Return the [x, y] coordinate for the center point of the cell that contains the specified text.  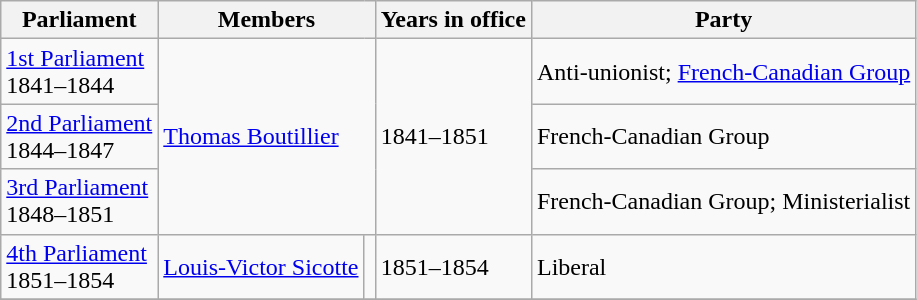
French-Canadian Group; Ministerialist [723, 202]
Party [723, 20]
Parliament [80, 20]
Members [266, 20]
2nd Parliament1844–1847 [80, 136]
4th Parliament1851–1854 [80, 266]
1851–1854 [453, 266]
3rd Parliament1848–1851 [80, 202]
Liberal [723, 266]
1841–1851 [453, 136]
Thomas Boutillier [266, 136]
1st Parliament1841–1844 [80, 72]
Years in office [453, 20]
French-Canadian Group [723, 136]
Louis-Victor Sicotte [261, 266]
Anti-unionist; French-Canadian Group [723, 72]
